Return (x, y) of the center of cell containing provided text 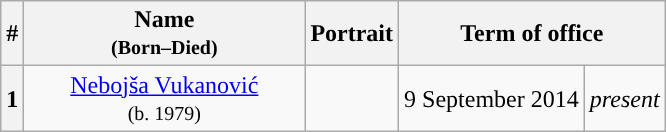
Portrait (352, 34)
present (624, 98)
Term of office (532, 34)
1 (12, 98)
# (12, 34)
Nebojša Vukanović(b. 1979) (164, 98)
Name(Born–Died) (164, 34)
9 September 2014 (492, 98)
